Determine the (x, y) coordinate at the center of the cell enclosing the given text.  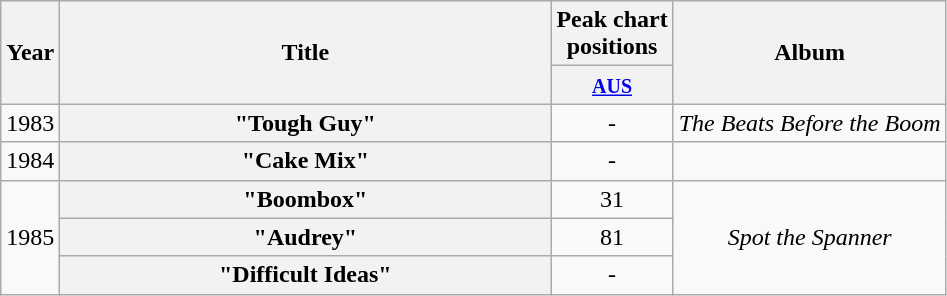
Album (810, 52)
81 (612, 237)
31 (612, 199)
"Tough Guy" (306, 123)
Peak chartpositions (612, 34)
1984 (30, 161)
Title (306, 52)
Spot the Spanner (810, 237)
Year (30, 52)
AUS (612, 85)
1983 (30, 123)
"Audrey" (306, 237)
1985 (30, 237)
"Boombox" (306, 199)
The Beats Before the Boom (810, 123)
"Difficult Ideas" (306, 275)
"Cake Mix" (306, 161)
